Return the (X, Y) coordinate for the center point of the cell that contains the specified text.  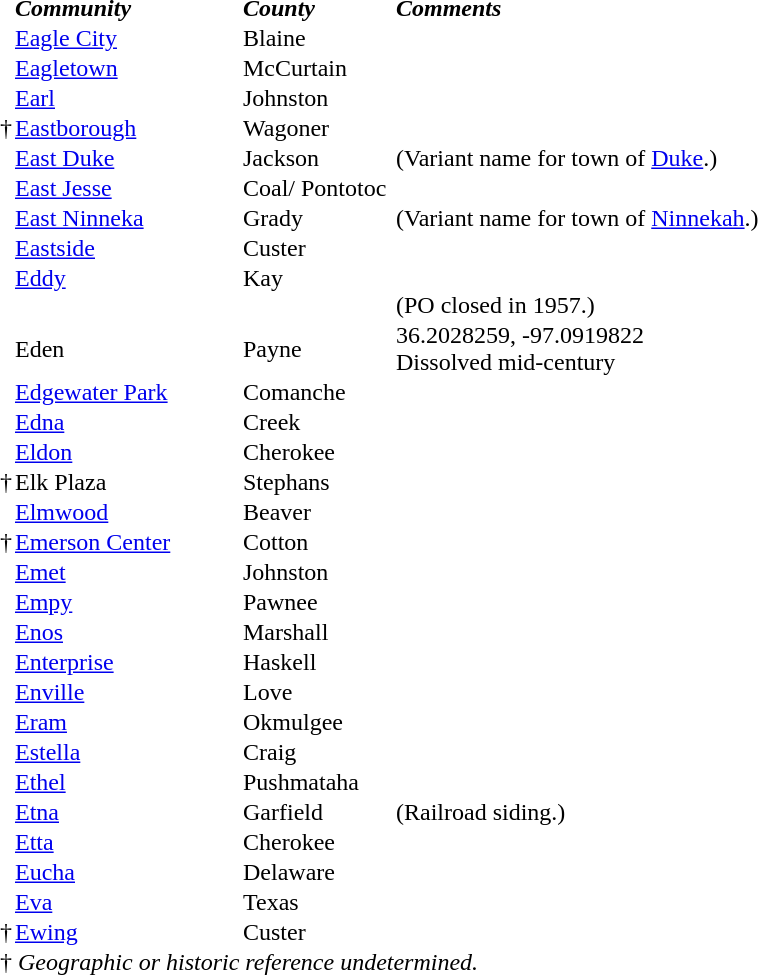
Empy (128, 602)
Kay (318, 292)
East Jesse (128, 188)
Garfield (318, 812)
Eden (128, 349)
Blaine (318, 38)
Elmwood (128, 512)
Pushmataha (318, 782)
East Duke (128, 158)
Wagoner (318, 128)
Eagletown (128, 68)
Eucha (128, 872)
Craig (318, 752)
Ewing (128, 932)
Payne (318, 349)
Beaver (318, 512)
East Ninneka (128, 218)
Eastside (128, 248)
Coal/ Pontotoc (318, 188)
Marshall (318, 632)
Edna (128, 422)
Comanche (318, 392)
Etna (128, 812)
Etta (128, 842)
Eastborough (128, 128)
Ethel (128, 782)
Emerson Center (128, 542)
McCurtain (318, 68)
Eram (128, 722)
Edgewater Park (128, 392)
Emet (128, 572)
Okmulgee (318, 722)
Cotton (318, 542)
Stephans (318, 482)
Texas (318, 902)
Jackson (318, 158)
Eddy (128, 292)
Enterprise (128, 662)
Eldon (128, 452)
Creek (318, 422)
Delaware (318, 872)
Eva (128, 902)
Love (318, 692)
Haskell (318, 662)
Estella (128, 752)
Eagle City (128, 38)
Enos (128, 632)
Earl (128, 98)
Grady (318, 218)
Elk Plaza (128, 482)
Enville (128, 692)
Pawnee (318, 602)
